Capture the cell that displays the provided text and extract its [x, y] central coordinate. 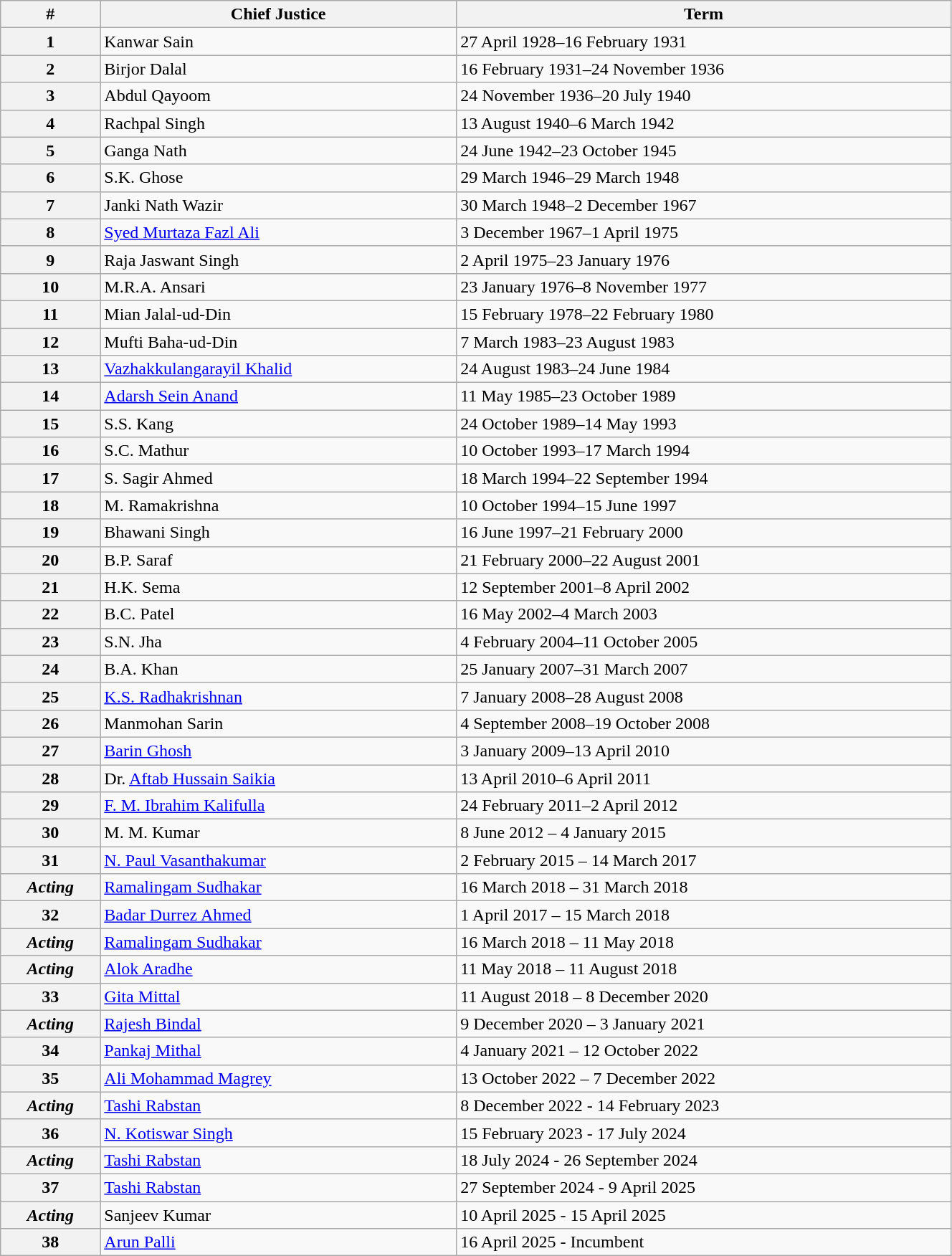
27 [50, 751]
Rajesh Bindal [278, 1024]
27 April 1928–16 February 1931 [704, 42]
M. M. Kumar [278, 833]
Birjor Dalal [278, 69]
28 [50, 778]
12 [50, 342]
S.K. Ghose [278, 178]
Badar Durrez Ahmed [278, 915]
3 December 1967–1 April 1975 [704, 232]
24 November 1936–20 July 1940 [704, 96]
16 April 2025 - Incumbent [704, 1242]
32 [50, 915]
30 [50, 833]
34 [50, 1051]
10 [50, 287]
Adarsh Sein Anand [278, 396]
13 April 2010–6 April 2011 [704, 778]
15 February 2023 - 17 July 2024 [704, 1133]
Ali Mohammad Magrey [278, 1078]
38 [50, 1242]
9 December 2020 – 3 January 2021 [704, 1024]
10 April 2025 - 15 April 2025 [704, 1215]
Pankaj Mithal [278, 1051]
# [50, 14]
Rachpal Singh [278, 123]
16 [50, 451]
B.A. Khan [278, 669]
14 [50, 396]
23 [50, 642]
2 February 2015 – 14 March 2017 [704, 860]
9 [50, 260]
18 March 1994–22 September 1994 [704, 478]
12 September 2001–8 April 2002 [704, 587]
Barin Ghosh [278, 751]
B.C. Patel [278, 614]
8 June 2012 – 4 January 2015 [704, 833]
Ganga Nath [278, 151]
B.P. Saraf [278, 560]
Dr. Aftab Hussain Saikia [278, 778]
Mufti Baha-ud-Din [278, 342]
Manmohan Sarin [278, 723]
11 May 2018 – 11 August 2018 [704, 969]
F. M. Ibrahim Kalifulla [278, 806]
20 [50, 560]
4 September 2008–19 October 2008 [704, 723]
Janki Nath Wazir [278, 205]
16 May 2002–4 March 2003 [704, 614]
16 February 1931–24 November 1936 [704, 69]
Abdul Qayoom [278, 96]
21 [50, 587]
M. Ramakrishna [278, 505]
Sanjeev Kumar [278, 1215]
Chief Justice [278, 14]
33 [50, 996]
5 [50, 151]
27 September 2024 - 9 April 2025 [704, 1187]
6 [50, 178]
Mian Jalal-ud-Din [278, 314]
4 February 2004–11 October 2005 [704, 642]
8 [50, 232]
36 [50, 1133]
24 June 1942–23 October 1945 [704, 151]
N. Kotiswar Singh [278, 1133]
22 [50, 614]
13 [50, 369]
Term [704, 14]
11 [50, 314]
26 [50, 723]
25 [50, 696]
15 February 1978–22 February 1980 [704, 314]
21 February 2000–22 August 2001 [704, 560]
11 May 1985–23 October 1989 [704, 396]
24 February 2011–2 April 2012 [704, 806]
2 April 1975–23 January 1976 [704, 260]
35 [50, 1078]
S.N. Jha [278, 642]
13 October 2022 – 7 December 2022 [704, 1078]
7 March 1983–23 August 1983 [704, 342]
S. Sagir Ahmed [278, 478]
10 October 1994–15 June 1997 [704, 505]
13 August 1940–6 March 1942 [704, 123]
23 January 1976–8 November 1977 [704, 287]
Kanwar Sain [278, 42]
K.S. Radhakrishnan [278, 696]
8 December 2022 - 14 February 2023 [704, 1105]
15 [50, 424]
24 [50, 669]
S.S. Kang [278, 424]
7 [50, 205]
24 August 1983–24 June 1984 [704, 369]
S.C. Mathur [278, 451]
4 [50, 123]
Bhawani Singh [278, 533]
Gita Mittal [278, 996]
3 [50, 96]
30 March 1948–2 December 1967 [704, 205]
Vazhakkulangarayil Khalid [278, 369]
10 October 1993–17 March 1994 [704, 451]
4 January 2021 – 12 October 2022 [704, 1051]
18 July 2024 - 26 September 2024 [704, 1160]
16 March 2018 – 31 March 2018 [704, 888]
H.K. Sema [278, 587]
19 [50, 533]
29 March 1946–29 March 1948 [704, 178]
17 [50, 478]
2 [50, 69]
1 [50, 42]
7 January 2008–28 August 2008 [704, 696]
37 [50, 1187]
1 April 2017 – 15 March 2018 [704, 915]
16 June 1997–21 February 2000 [704, 533]
24 October 1989–14 May 1993 [704, 424]
25 January 2007–31 March 2007 [704, 669]
M.R.A. Ansari [278, 287]
18 [50, 505]
Arun Palli [278, 1242]
Alok Aradhe [278, 969]
16 March 2018 – 11 May 2018 [704, 942]
Syed Murtaza Fazl Ali [278, 232]
3 January 2009–13 April 2010 [704, 751]
31 [50, 860]
11 August 2018 – 8 December 2020 [704, 996]
29 [50, 806]
Raja Jaswant Singh [278, 260]
N. Paul Vasanthakumar [278, 860]
